Pinpoint the cell where the given text exists, returning its [X, Y] midpoint coordinate. 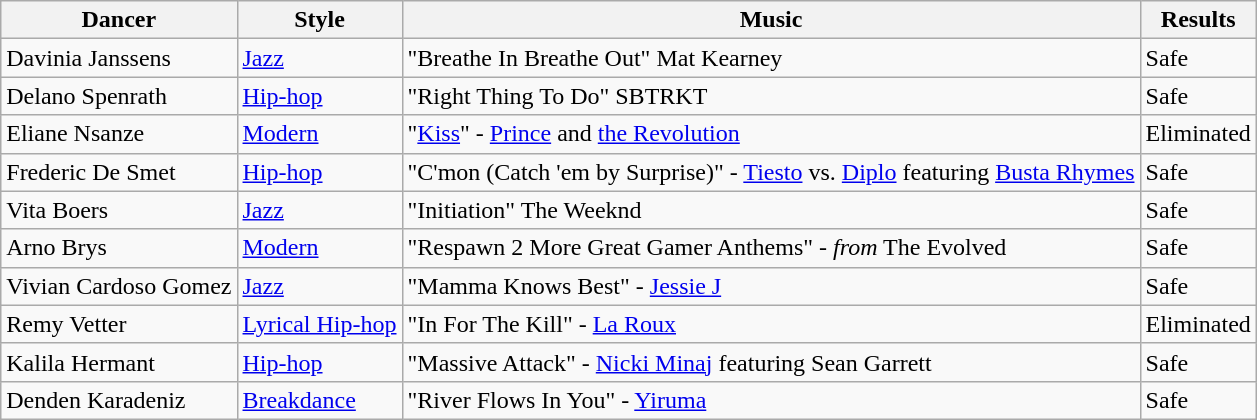
"Mamma Knows Best" - Jessie J [771, 286]
"Right Thing To Do" SBTRKT [771, 96]
"C'mon (Catch 'em by Surprise)" - Tiesto vs. Diplo featuring Busta Rhymes [771, 172]
Kalila Hermant [119, 362]
Style [320, 20]
Music [771, 20]
"Respawn 2 More Great Gamer Anthems" - from The Evolved [771, 248]
"Kiss" - Prince and the Revolution [771, 134]
"Massive Attack" - Nicki Minaj featuring Sean Garrett [771, 362]
"River Flows In You" - Yiruma [771, 400]
Remy Vetter [119, 324]
Breakdance [320, 400]
"Initiation" The Weeknd [771, 210]
Vita Boers [119, 210]
"Breathe In Breathe Out" Mat Kearney [771, 58]
Lyrical Hip-hop [320, 324]
"In For The Kill" - La Roux [771, 324]
Davinia Janssens [119, 58]
Results [1198, 20]
Denden Karadeniz [119, 400]
Arno Brys [119, 248]
Frederic De Smet [119, 172]
Vivian Cardoso Gomez [119, 286]
Dancer [119, 20]
Delano Spenrath [119, 96]
Eliane Nsanze [119, 134]
